Detect which cell encompasses the target text, then output its [x, y] center coordinate. 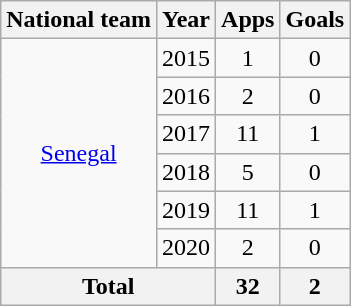
2016 [186, 96]
5 [248, 172]
Goals [315, 20]
2018 [186, 172]
Senegal [79, 153]
32 [248, 286]
2019 [186, 210]
Total [108, 286]
2015 [186, 58]
Year [186, 20]
Apps [248, 20]
2017 [186, 134]
2020 [186, 248]
National team [79, 20]
